Provide the (X, Y) coordinate of the cell's center where the given text is located.  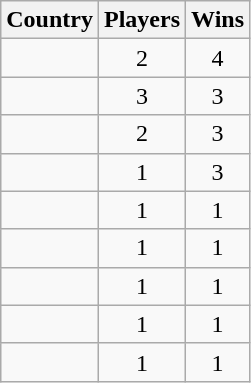
Country (50, 20)
Wins (218, 20)
4 (218, 58)
Players (142, 20)
